Capture the cell that displays the provided text and extract its [x, y] central coordinate. 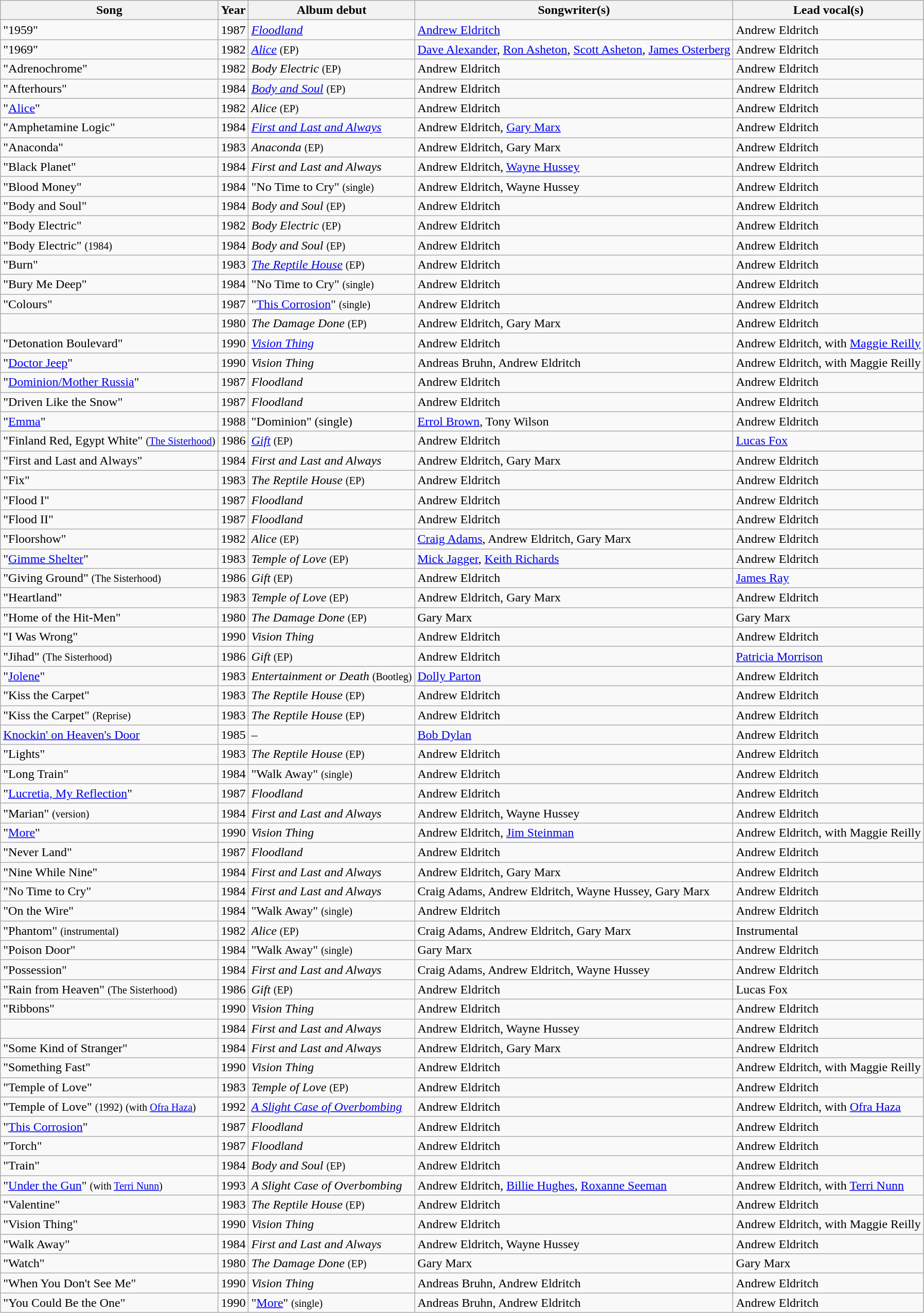
Dave Alexander, Ron Asheton, Scott Asheton, James Osterberg [574, 49]
Patricia Morrison [828, 656]
"Detonation Boulevard" [109, 343]
Dolly Parton [574, 676]
"Heartland" [109, 598]
"Doctor Jeep" [109, 363]
"More" (single) [331, 1303]
"Finland Red, Egypt White" (The Sisterhood) [109, 441]
"Watch" [109, 1264]
Knockin' on Heaven's Door [109, 735]
Bob Dylan [574, 735]
Anaconda (EP) [331, 147]
"Driven Like the Snow" [109, 402]
"More" [109, 832]
"Never Land" [109, 852]
Mick Jagger, Keith Richards [574, 558]
"Dominion/Mother Russia" [109, 382]
Instrumental [828, 931]
Song [109, 10]
"Body and Soul" [109, 206]
"Kiss the Carpet" [109, 696]
"Adrenochrome" [109, 69]
"When You Don't See Me" [109, 1283]
Andrew Eldritch, Jim Steinman [574, 832]
"Something Fast" [109, 1068]
Craig Adams, Andrew Eldritch, Wayne Hussey, Gary Marx [574, 892]
Lead vocal(s) [828, 10]
"This Corrosion" [109, 1126]
1988 [234, 421]
"You Could Be the One" [109, 1303]
"Phantom" (instrumental) [109, 931]
Andrew Eldritch, with Ofra Haza [828, 1107]
"Alice" [109, 108]
1993 [234, 1185]
"I Was Wrong" [109, 637]
"Colours" [109, 304]
"Flood II" [109, 519]
"Rain from Heaven" (The Sisterhood) [109, 989]
"No Time to Cry" [109, 892]
"Valentine" [109, 1205]
"This Corrosion" (single) [331, 304]
"Flood I" [109, 500]
Songwriter(s) [574, 10]
Errol Brown, Tony Wilson [574, 421]
Andrew Eldritch, Billie Hughes, Roxanne Seeman [574, 1185]
"On the Wire" [109, 911]
"Kiss the Carpet" (Reprise) [109, 715]
"Blood Money" [109, 186]
Entertainment or Death (Bootleg) [331, 676]
"1969" [109, 49]
"Torch" [109, 1146]
"Marian" (version) [109, 813]
"First and Last and Always" [109, 460]
"Vision Thing" [109, 1225]
"Amphetamine Logic" [109, 128]
– [331, 735]
1992 [234, 1107]
"Walk Away" [109, 1244]
"Long Train" [109, 774]
"Temple of Love" [109, 1087]
"Anaconda" [109, 147]
"Gimme Shelter" [109, 558]
"Black Planet" [109, 167]
"Jihad" (The Sisterhood) [109, 656]
"Body Electric" [109, 225]
"Nine While Nine" [109, 872]
"Lights" [109, 754]
Craig Adams, Andrew Eldritch, Wayne Hussey [574, 970]
"Poison Door" [109, 950]
"Possession" [109, 970]
"Giving Ground" (The Sisterhood) [109, 578]
"Dominion" (single) [331, 421]
"Ribbons" [109, 1009]
"Emma" [109, 421]
James Ray [828, 578]
"Under the Gun" (with Terri Nunn) [109, 1185]
"1959" [109, 30]
Year [234, 10]
"Home of the Hit-Men" [109, 617]
"Floorshow" [109, 539]
"Afterhours" [109, 88]
"Burn" [109, 265]
"Some Kind of Stranger" [109, 1048]
"Body Electric" (1984) [109, 245]
Album debut [331, 10]
"Lucretia, My Reflection" [109, 793]
"Fix" [109, 480]
"Train" [109, 1165]
Andrew Eldritch, with Terri Nunn [828, 1185]
1985 [234, 735]
"Temple of Love" (1992) (with Ofra Haza) [109, 1107]
"Jolene" [109, 676]
"Bury Me Deep" [109, 285]
